Scan for the cell matching the given text and deliver its [x, y] coordinate at center. 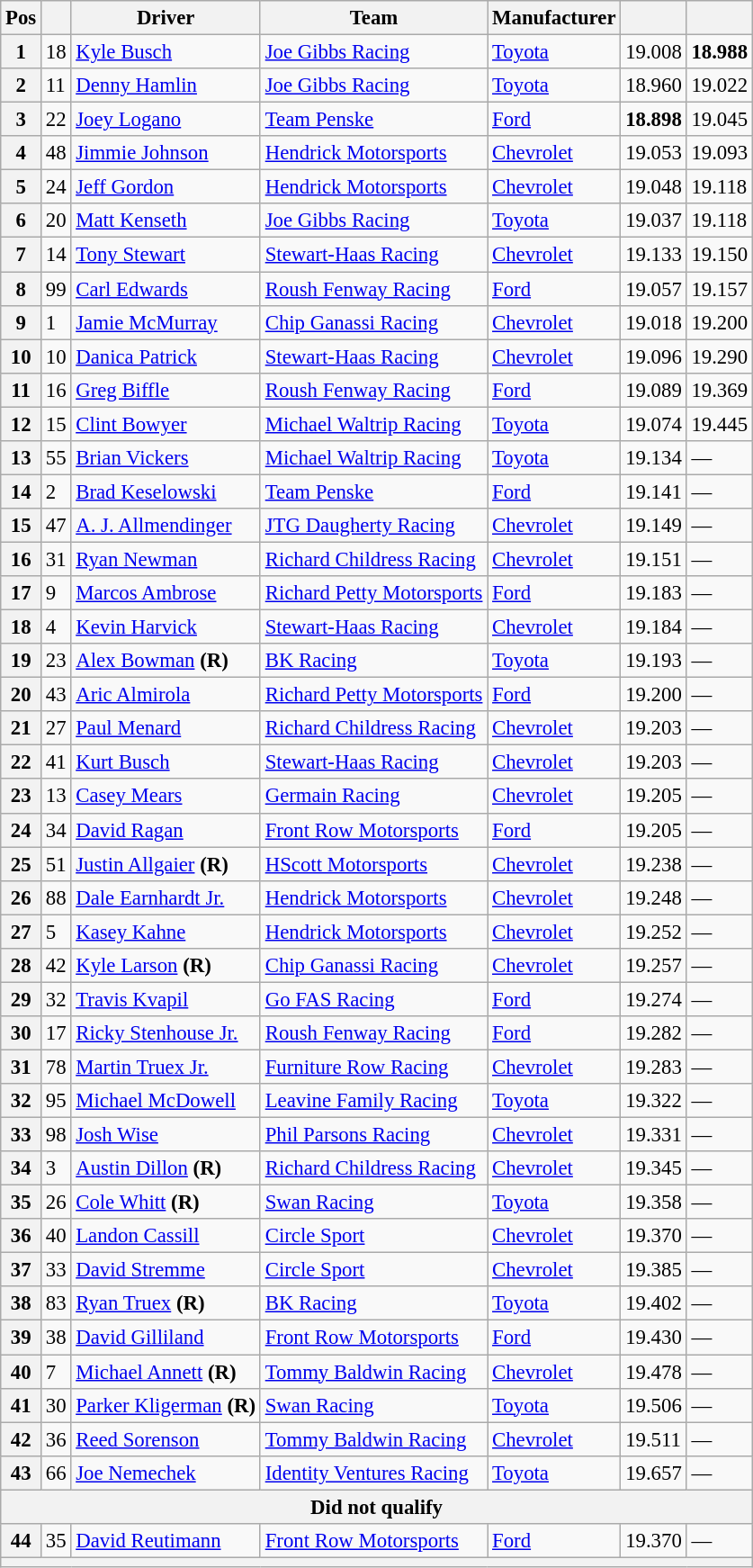
19.022 [720, 86]
19.274 [653, 999]
19.045 [720, 120]
19.238 [653, 864]
Kasey Kahne [166, 932]
19.358 [653, 1203]
19.369 [720, 390]
47 [56, 526]
Cole Whitt (R) [166, 1203]
18.898 [653, 120]
19.008 [653, 52]
99 [56, 289]
Greg Biffle [166, 390]
Germain Racing [373, 797]
Dale Earnhardt Jr. [166, 897]
66 [56, 1473]
19.193 [653, 661]
HScott Motorsports [373, 864]
19.037 [653, 221]
Reed Sorenson [166, 1439]
18.960 [653, 86]
Michael Annett (R) [166, 1372]
48 [56, 153]
19.257 [653, 966]
19.096 [653, 356]
19.385 [653, 1270]
19.074 [653, 424]
Travis Kvapil [166, 999]
Joe Nemechek [166, 1473]
David Stremme [166, 1270]
55 [56, 458]
19.331 [653, 1135]
Paul Menard [166, 728]
Tony Stewart [166, 255]
19.149 [653, 526]
19.283 [653, 1067]
83 [56, 1304]
21 [22, 728]
Furniture Row Racing [373, 1067]
19.141 [653, 491]
25 [22, 864]
19.511 [653, 1439]
Brian Vickers [166, 458]
Parker Kligerman (R) [166, 1405]
19.093 [720, 153]
19.089 [653, 390]
78 [56, 1067]
A. J. Allmendinger [166, 526]
Driver [166, 18]
19.248 [653, 897]
19.290 [720, 356]
19.133 [653, 255]
Kevin Harvick [166, 627]
Ricky Stenhouse Jr. [166, 1033]
28 [22, 966]
Ryan Newman [166, 559]
19.150 [720, 255]
Did not qualify [377, 1507]
Pos [22, 18]
Kyle Busch [166, 52]
37 [22, 1270]
18.988 [720, 52]
Justin Allgaier (R) [166, 864]
Team [373, 18]
Phil Parsons Racing [373, 1135]
Carl Edwards [166, 289]
6 [22, 221]
Michael McDowell [166, 1101]
19.506 [653, 1405]
Austin Dillon (R) [166, 1168]
19.151 [653, 559]
David Ragan [166, 830]
19.157 [720, 289]
19.402 [653, 1304]
Denny Hamlin [166, 86]
Manufacturer [554, 18]
Kurt Busch [166, 762]
Casey Mears [166, 797]
19 [22, 661]
Matt Kenseth [166, 221]
98 [56, 1135]
Ryan Truex (R) [166, 1304]
19.445 [720, 424]
19.478 [653, 1372]
Kyle Larson (R) [166, 966]
Martin Truex Jr. [166, 1067]
JTG Daugherty Racing [373, 526]
95 [56, 1101]
19.252 [653, 932]
Landon Cassill [166, 1236]
19.657 [653, 1473]
19.322 [653, 1101]
44 [22, 1541]
Clint Bowyer [166, 424]
Identity Ventures Racing [373, 1473]
Marcos Ambrose [166, 593]
19.282 [653, 1033]
Josh Wise [166, 1135]
39 [22, 1338]
19.048 [653, 187]
51 [56, 864]
19.183 [653, 593]
Joey Logano [166, 120]
12 [22, 424]
David Reutimann [166, 1541]
8 [22, 289]
19.053 [653, 153]
David Gilliland [166, 1338]
Jimmie Johnson [166, 153]
19.184 [653, 627]
88 [56, 897]
Go FAS Racing [373, 999]
19.345 [653, 1168]
Brad Keselowski [166, 491]
19.018 [653, 322]
19.057 [653, 289]
Danica Patrick [166, 356]
19.134 [653, 458]
Alex Bowman (R) [166, 661]
Jamie McMurray [166, 322]
Aric Almirola [166, 695]
19.430 [653, 1338]
Jeff Gordon [166, 187]
29 [22, 999]
Leavine Family Racing [373, 1101]
